Pinpoint the cell where the given text exists, returning its [X, Y] midpoint coordinate. 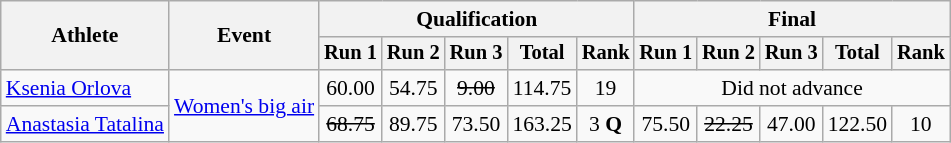
Qualification [476, 19]
Ksenia Orlova [85, 88]
Athlete [85, 36]
60.00 [350, 88]
47.00 [792, 124]
22.25 [728, 124]
163.25 [542, 124]
122.50 [858, 124]
Did not advance [792, 88]
10 [921, 124]
89.75 [414, 124]
73.50 [476, 124]
Anastasia Tatalina [85, 124]
114.75 [542, 88]
19 [606, 88]
75.50 [666, 124]
Event [244, 36]
54.75 [414, 88]
Final [792, 19]
68.75 [350, 124]
3 Q [606, 124]
Women's big air [244, 106]
9.00 [476, 88]
